Search for the cell housing the specified text and yield its [X, Y] center coordinate. 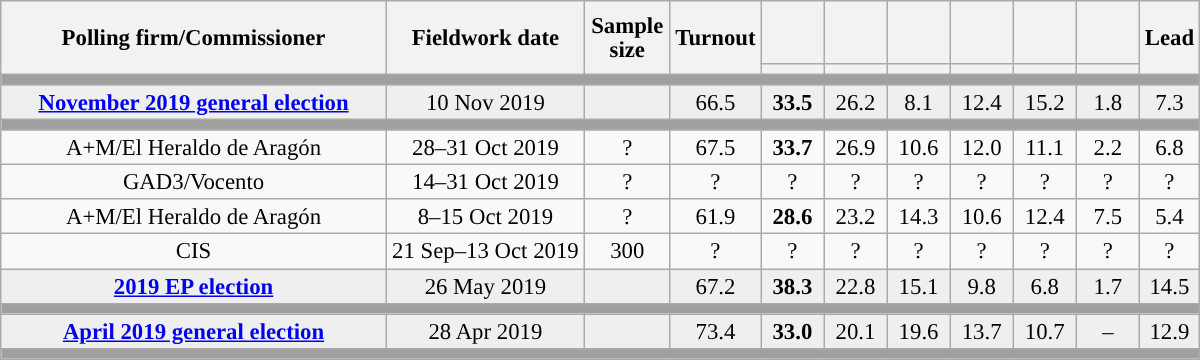
10.7 [1044, 332]
28 Apr 2019 [485, 332]
26.9 [856, 148]
Turnout [716, 38]
Lead [1169, 38]
Fieldwork date [485, 38]
61.9 [716, 218]
300 [627, 252]
19.6 [918, 332]
66.5 [716, 102]
14.3 [918, 218]
15.1 [918, 286]
8.1 [918, 102]
38.3 [792, 286]
Sample size [627, 38]
67.5 [716, 148]
33.7 [792, 148]
November 2019 general election [194, 102]
12.0 [982, 148]
28.6 [792, 218]
GAD3/Vocento [194, 182]
11.1 [1044, 148]
26.2 [856, 102]
2019 EP election [194, 286]
CIS [194, 252]
– [1108, 332]
22.8 [856, 286]
20.1 [856, 332]
28–31 Oct 2019 [485, 148]
15.2 [1044, 102]
1.8 [1108, 102]
21 Sep–13 Oct 2019 [485, 252]
1.7 [1108, 286]
5.4 [1169, 218]
23.2 [856, 218]
10 Nov 2019 [485, 102]
14.5 [1169, 286]
9.8 [982, 286]
Polling firm/Commissioner [194, 38]
7.5 [1108, 218]
13.7 [982, 332]
33.0 [792, 332]
2.2 [1108, 148]
12.9 [1169, 332]
73.4 [716, 332]
7.3 [1169, 102]
67.2 [716, 286]
14–31 Oct 2019 [485, 182]
33.5 [792, 102]
26 May 2019 [485, 286]
April 2019 general election [194, 332]
8–15 Oct 2019 [485, 218]
